Identify which cell holds the provided text, then report its (X, Y) central coordinate. 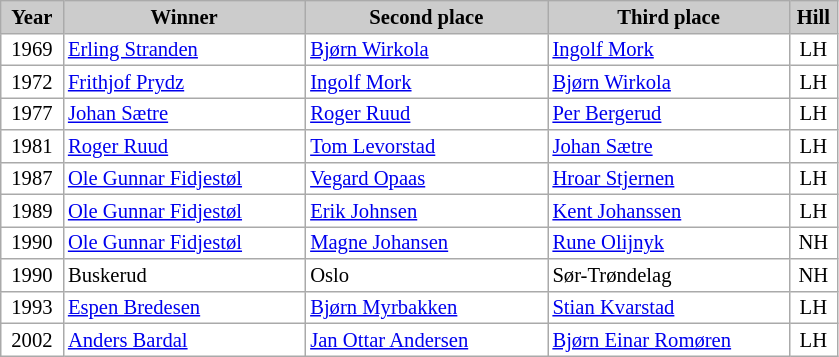
1989 (32, 210)
Magne Johansen (426, 242)
Sør-Trøndelag (669, 274)
Year (32, 16)
Rune Olijnyk (669, 242)
Second place (426, 16)
Winner (184, 16)
Third place (669, 16)
Hill (814, 16)
1972 (32, 81)
Hroar Stjernen (669, 178)
Tom Levorstad (426, 146)
Jan Ottar Andersen (426, 339)
Buskerud (184, 274)
Per Bergerud (669, 113)
Stian Kvarstad (669, 307)
Oslo (426, 274)
Erik Johnsen (426, 210)
Anders Bardal (184, 339)
1993 (32, 307)
Espen Bredesen (184, 307)
Bjørn Myrbakken (426, 307)
2002 (32, 339)
1969 (32, 49)
Frithjof Prydz (184, 81)
1977 (32, 113)
Bjørn Einar Romøren (669, 339)
Kent Johanssen (669, 210)
1987 (32, 178)
1981 (32, 146)
Vegard Opaas (426, 178)
Erling Stranden (184, 49)
